Detect which cell encompasses the target text, then output its [X, Y] center coordinate. 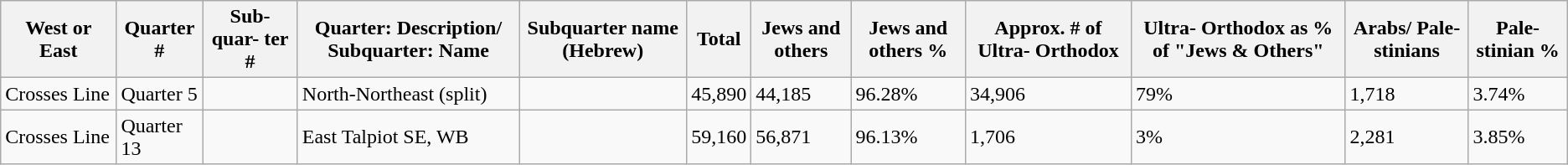
Pale- stinian % [1518, 39]
1,706 [1048, 137]
Total [719, 39]
Ultra- Orthodox as % of "Jews & Others" [1238, 39]
Quarter 5 [159, 94]
East Talpiot SE, WB [408, 137]
34,906 [1048, 94]
Jews and others % [908, 39]
1,718 [1407, 94]
Arabs/ Pale- stinians [1407, 39]
West or East [59, 39]
59,160 [719, 137]
96.28% [908, 94]
56,871 [801, 137]
3% [1238, 137]
North-Northeast (split) [408, 94]
79% [1238, 94]
Sub- quar- ter # [250, 39]
Quarter 13 [159, 137]
Quarter # [159, 39]
3.74% [1518, 94]
3.85% [1518, 137]
45,890 [719, 94]
44,185 [801, 94]
96.13% [908, 137]
Approx. # of Ultra- Orthodox [1048, 39]
2,281 [1407, 137]
Quarter: Description/ Subquarter: Name [408, 39]
Subquarter name (Hebrew) [603, 39]
Jews and others [801, 39]
